From the cell containing the given text, extract its center point as [X, Y] coordinate. 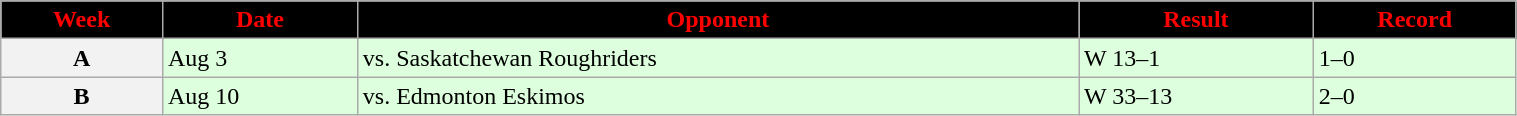
B [82, 96]
Week [82, 20]
Date [260, 20]
vs. Edmonton Eskimos [718, 96]
A [82, 58]
vs. Saskatchewan Roughriders [718, 58]
2–0 [1414, 96]
Result [1196, 20]
Record [1414, 20]
Aug 3 [260, 58]
1–0 [1414, 58]
Opponent [718, 20]
W 33–13 [1196, 96]
Aug 10 [260, 96]
W 13–1 [1196, 58]
